Provide the [X, Y] coordinate of the cell's center where the given text is located.  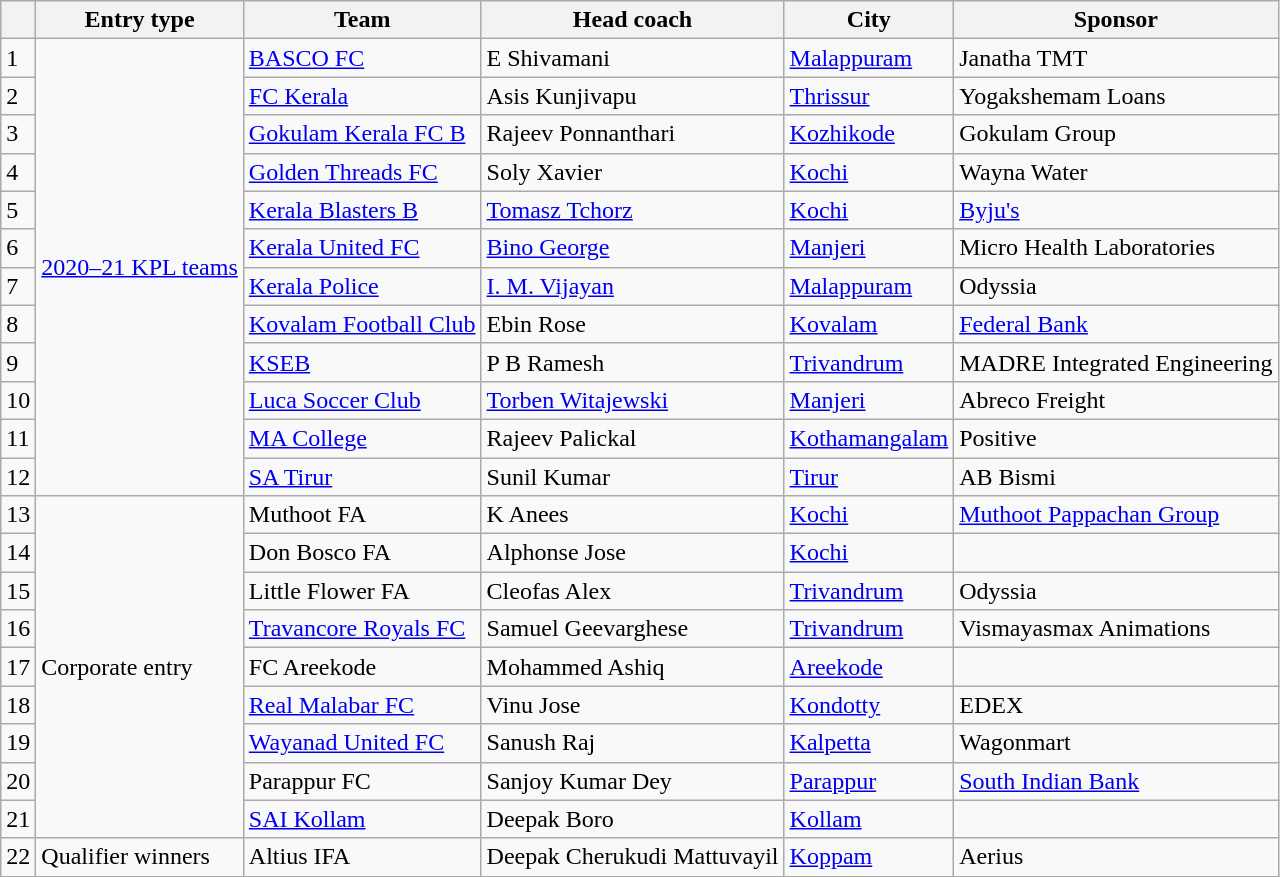
Rajeev Palickal [632, 438]
Byju's [1116, 210]
Real Malabar FC [362, 705]
FC Kerala [362, 96]
5 [18, 210]
Kozhikode [869, 134]
2020–21 KPL teams [140, 268]
4 [18, 172]
18 [18, 705]
Altius IFA [362, 857]
South Indian Bank [1116, 781]
Janatha TMT [1116, 58]
Wagonmart [1116, 743]
Sponsor [1116, 20]
Mohammed Ashiq [632, 667]
Sanjoy Kumar Dey [632, 781]
Don Bosco FA [362, 553]
MA College [362, 438]
City [869, 20]
8 [18, 324]
Corporate entry [140, 668]
Little Flower FA [362, 591]
Samuel Geevarghese [632, 629]
KSEB [362, 362]
Kerala Blasters B [362, 210]
Team [362, 20]
I. M. Vijayan [632, 286]
12 [18, 477]
Gokulam Group [1116, 134]
Ebin Rose [632, 324]
Entry type [140, 20]
Asis Kunjivapu [632, 96]
6 [18, 248]
Micro Health Laboratories [1116, 248]
Areekode [869, 667]
20 [18, 781]
21 [18, 819]
Kondotty [869, 705]
Kothamangalam [869, 438]
22 [18, 857]
Vismayasmax Animations [1116, 629]
K Anees [632, 515]
Torben Witajewski [632, 400]
Cleofas Alex [632, 591]
Muthoot FA [362, 515]
Sunil Kumar [632, 477]
Rajeev Ponnanthari [632, 134]
Kollam [869, 819]
Parappur [869, 781]
Koppam [869, 857]
Vinu Jose [632, 705]
Muthoot Pappachan Group [1116, 515]
Soly Xavier [632, 172]
7 [18, 286]
10 [18, 400]
BASCO FC [362, 58]
Kerala Police [362, 286]
Wayna Water [1116, 172]
Kovalam Football Club [362, 324]
Yogakshemam Loans [1116, 96]
E Shivamani [632, 58]
Tirur [869, 477]
Aerius [1116, 857]
Golden Threads FC [362, 172]
MADRE Integrated Engineering [1116, 362]
Travancore Royals FC [362, 629]
Kovalam [869, 324]
2 [18, 96]
Luca Soccer Club [362, 400]
Qualifier winners [140, 857]
Kerala United FC [362, 248]
Gokulam Kerala FC B [362, 134]
EDEX [1116, 705]
9 [18, 362]
Deepak Cherukudi Mattuvayil [632, 857]
11 [18, 438]
SA Tirur [362, 477]
Head coach [632, 20]
3 [18, 134]
FC Areekode [362, 667]
SAI Kollam [362, 819]
19 [18, 743]
Thrissur [869, 96]
Parappur FC [362, 781]
Alphonse Jose [632, 553]
P B Ramesh [632, 362]
17 [18, 667]
15 [18, 591]
1 [18, 58]
AB Bismi [1116, 477]
Abreco Freight [1116, 400]
14 [18, 553]
Federal Bank [1116, 324]
Bino George [632, 248]
Kalpetta [869, 743]
13 [18, 515]
Deepak Boro [632, 819]
Sanush Raj [632, 743]
16 [18, 629]
Tomasz Tchorz [632, 210]
Positive [1116, 438]
Wayanad United FC [362, 743]
